Return the (x, y) coordinate for the center point of the cell that contains the specified text.  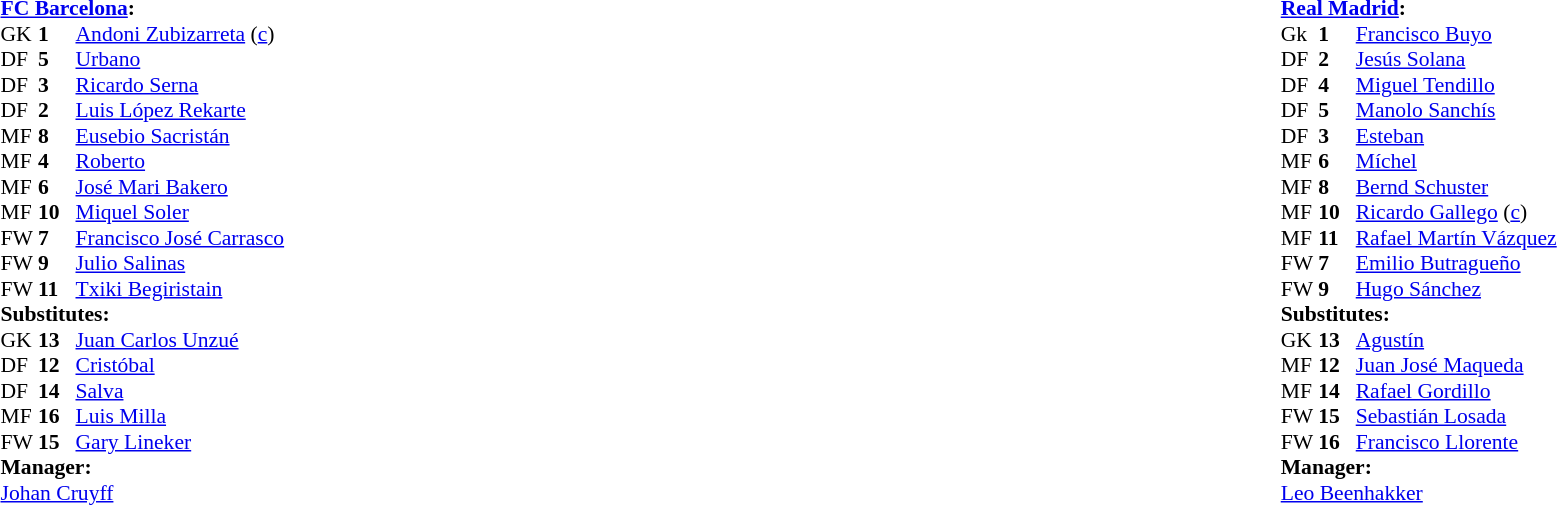
Juan Carlos Unzué (180, 340)
Rafael Martín Vázquez (1456, 238)
Jesús Solana (1456, 59)
Gk (1300, 34)
Bernd Schuster (1456, 187)
Salva (180, 391)
José Mari Bakero (180, 187)
Julio Salinas (180, 263)
Luis López Rekarte (180, 111)
Hugo Sánchez (1456, 289)
Francisco Buyo (1456, 34)
Eusebio Sacristán (180, 136)
Francisco José Carrasco (180, 238)
Andoni Zubizarreta (c) (180, 34)
Manolo Sanchís (1456, 111)
Cristóbal (180, 365)
Francisco Llorente (1456, 442)
Luis Milla (180, 417)
Gary Lineker (180, 442)
Ricardo Gallego (c) (1456, 213)
Esteban (1456, 136)
Míchel (1456, 161)
Emilio Butragueño (1456, 263)
Miguel Tendillo (1456, 85)
Txiki Begiristain (180, 289)
Urbano (180, 59)
Juan José Maqueda (1456, 365)
Sebastián Losada (1456, 417)
Ricardo Serna (180, 85)
Agustín (1456, 340)
Roberto (180, 161)
Miquel Soler (180, 213)
Rafael Gordillo (1456, 391)
